Return (X, Y) of the center of cell containing provided text 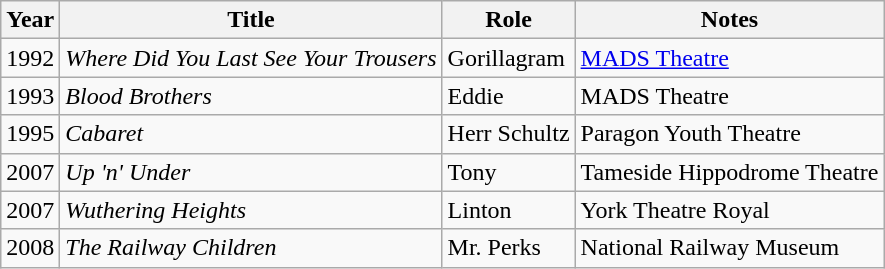
1993 (30, 96)
Where Did You Last See Your Trousers (251, 58)
Blood Brothers (251, 96)
1995 (30, 134)
Mr. Perks (508, 248)
Notes (730, 20)
1992 (30, 58)
Year (30, 20)
Title (251, 20)
York Theatre Royal (730, 210)
2008 (30, 248)
Paragon Youth Theatre (730, 134)
Role (508, 20)
Eddie (508, 96)
Linton (508, 210)
Up 'n' Under (251, 172)
Wuthering Heights (251, 210)
Tameside Hippodrome Theatre (730, 172)
Herr Schultz (508, 134)
Cabaret (251, 134)
The Railway Children (251, 248)
Gorillagram (508, 58)
Tony (508, 172)
National Railway Museum (730, 248)
